Return [X, Y] of the center of cell containing provided text 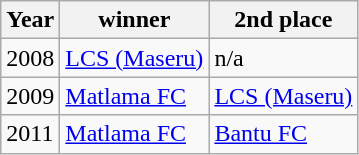
winner [134, 20]
2nd place [284, 20]
Year [30, 20]
Bantu FC [284, 134]
2008 [30, 58]
n/a [284, 58]
2009 [30, 96]
2011 [30, 134]
